Identify which cell holds the provided text, then report its (X, Y) central coordinate. 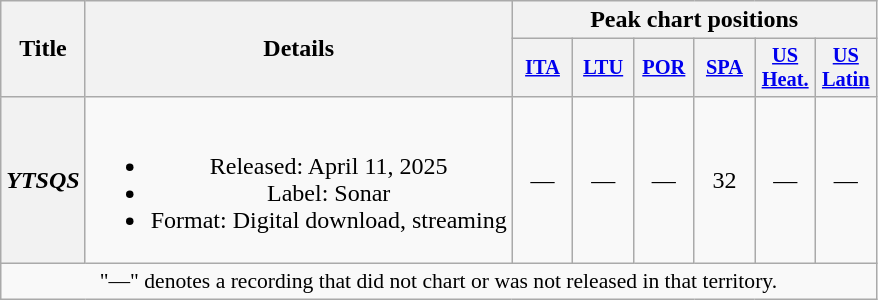
Peak chart positions (694, 20)
Details (298, 49)
Title (43, 49)
POR (664, 68)
USHeat. (786, 68)
USLatin (846, 68)
"—" denotes a recording that did not chart or was not released in that territory. (438, 282)
LTU (604, 68)
YTSQS (43, 180)
ITA (542, 68)
32 (724, 180)
SPA (724, 68)
Released: April 11, 2025Label: SonarFormat: Digital download, streaming (298, 180)
